For the text-containing cell, return its midpoint in [x, y] coordinate format. 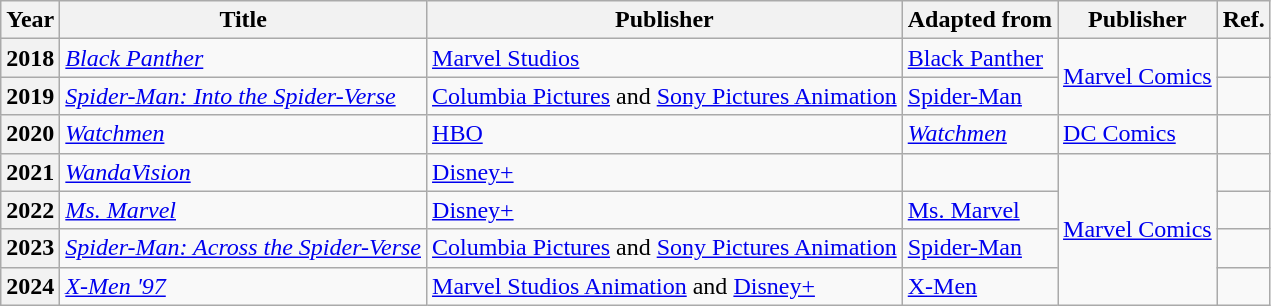
Year [30, 20]
Title [244, 20]
Spider-Man: Into the Spider-Verse [244, 96]
2020 [30, 134]
2019 [30, 96]
2018 [30, 58]
2022 [30, 210]
DC Comics [1138, 134]
WandaVision [244, 172]
X-Men '97 [244, 286]
Spider-Man: Across the Spider-Verse [244, 248]
2021 [30, 172]
Marvel Studios Animation and Disney+ [665, 286]
Marvel Studios [665, 58]
Adapted from [980, 20]
Ref. [1244, 20]
HBO [665, 134]
X-Men [980, 286]
2024 [30, 286]
2023 [30, 248]
